Capture the cell that displays the provided text and extract its [x, y] central coordinate. 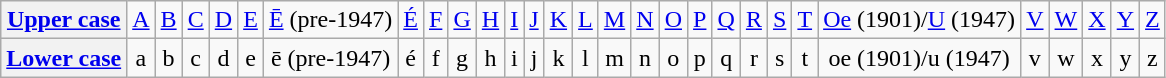
Z [1153, 20]
a [141, 58]
f [435, 58]
g [462, 58]
É [411, 20]
p [700, 58]
K [558, 20]
J [534, 20]
I [514, 20]
G [462, 20]
s [779, 58]
Upper case [64, 20]
C [196, 20]
e [251, 58]
é [411, 58]
h [490, 58]
T [805, 20]
X [1097, 20]
n [645, 58]
k [558, 58]
O [673, 20]
z [1153, 58]
W [1066, 20]
v [1035, 58]
ē (pre-1947) [330, 58]
oe (1901)/u (1947) [920, 58]
q [726, 58]
l [586, 58]
Y [1125, 20]
R [754, 20]
b [168, 58]
y [1125, 58]
B [168, 20]
r [754, 58]
Q [726, 20]
Lower case [64, 58]
d [223, 58]
F [435, 20]
N [645, 20]
P [700, 20]
t [805, 58]
E [251, 20]
Oe (1901)/U (1947) [920, 20]
o [673, 58]
Ē (pre-1947) [330, 20]
i [514, 58]
M [614, 20]
x [1097, 58]
S [779, 20]
V [1035, 20]
m [614, 58]
D [223, 20]
w [1066, 58]
j [534, 58]
H [490, 20]
L [586, 20]
A [141, 20]
c [196, 58]
